Output the (X, Y) coordinate of the center of the cell containing the given text.  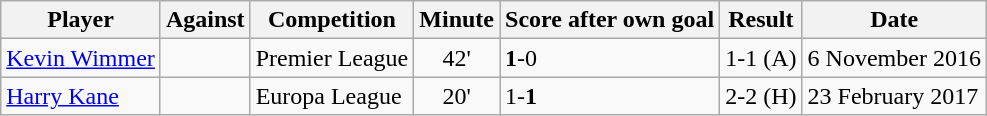
Premier League (332, 58)
Europa League (332, 96)
Player (81, 20)
20' (457, 96)
6 November 2016 (894, 58)
Minute (457, 20)
Against (205, 20)
1-1 (610, 96)
Competition (332, 20)
42' (457, 58)
Kevin Wimmer (81, 58)
Date (894, 20)
Result (761, 20)
23 February 2017 (894, 96)
2-2 (H) (761, 96)
1-1 (A) (761, 58)
Harry Kane (81, 96)
Score after own goal (610, 20)
1-0 (610, 58)
